Provide the [x, y] coordinate of the cell's center where the given text is located.  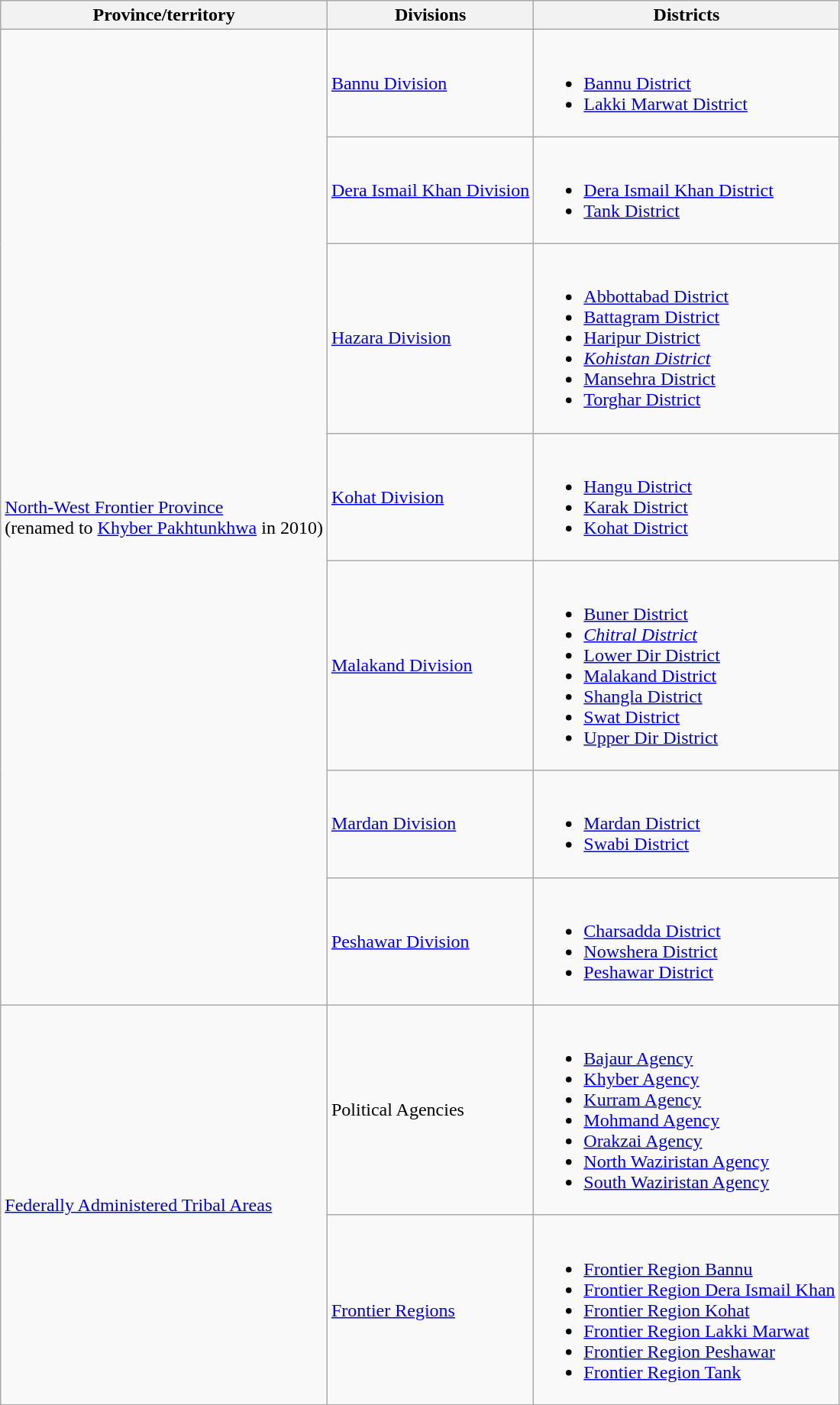
Federally Administered Tribal Areas [164, 1205]
Abbottabad DistrictBattagram DistrictHaripur DistrictKohistan DistrictMansehra DistrictTorghar District [687, 338]
Malakand Division [430, 666]
Bajaur AgencyKhyber AgencyKurram AgencyMohmand AgencyOrakzai AgencyNorth Waziristan AgencySouth Waziristan Agency [687, 1110]
Districts [687, 15]
Hangu DistrictKarak DistrictKohat District [687, 496]
North-West Frontier Province(renamed to Khyber Pakhtunkhwa in 2010) [164, 518]
Dera Ismail Khan DistrictTank District [687, 190]
Bannu DistrictLakki Marwat District [687, 83]
Bannu Division [430, 83]
Buner DistrictChitral DistrictLower Dir DistrictMalakand DistrictShangla DistrictSwat DistrictUpper Dir District [687, 666]
Peshawar Division [430, 941]
Hazara Division [430, 338]
Political Agencies [430, 1110]
Frontier Regions [430, 1310]
Charsadda DistrictNowshera DistrictPeshawar District [687, 941]
Province/territory [164, 15]
Mardan DistrictSwabi District [687, 824]
Mardan Division [430, 824]
Frontier Region BannuFrontier Region Dera Ismail KhanFrontier Region KohatFrontier Region Lakki MarwatFrontier Region PeshawarFrontier Region Tank [687, 1310]
Divisions [430, 15]
Dera Ismail Khan Division [430, 190]
Kohat Division [430, 496]
